Extract the (x, y) coordinate from the center of the cell holding the provided text.  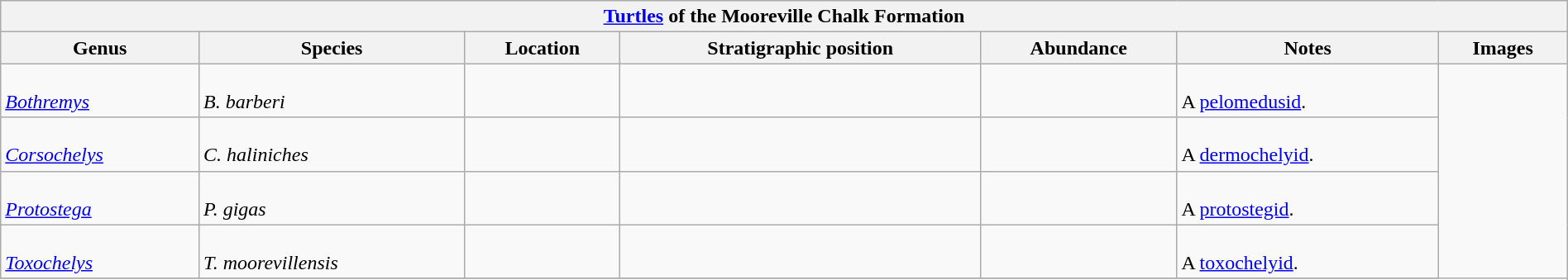
A toxochelyid. (1307, 251)
Location (543, 48)
P. gigas (332, 198)
B. barberi (332, 91)
Genus (100, 48)
A protostegid. (1307, 198)
Corsochelys (100, 144)
Toxochelys (100, 251)
Species (332, 48)
T. moorevillensis (332, 251)
Stratigraphic position (801, 48)
A pelomedusid. (1307, 91)
Bothremys (100, 91)
Turtles of the Mooreville Chalk Formation (784, 17)
Abundance (1078, 48)
Notes (1307, 48)
C. haliniches (332, 144)
Images (1503, 48)
A dermochelyid. (1307, 144)
Protostega (100, 198)
